Capture the cell that displays the provided text and extract its (X, Y) central coordinate. 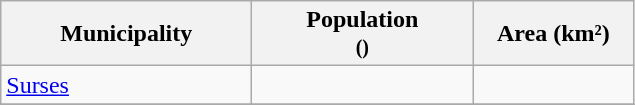
Municipality (126, 34)
Surses (126, 85)
Area (km²) (554, 34)
Population () (362, 34)
